Find where the given text appears and provide that cell's center as (x, y) coordinate. 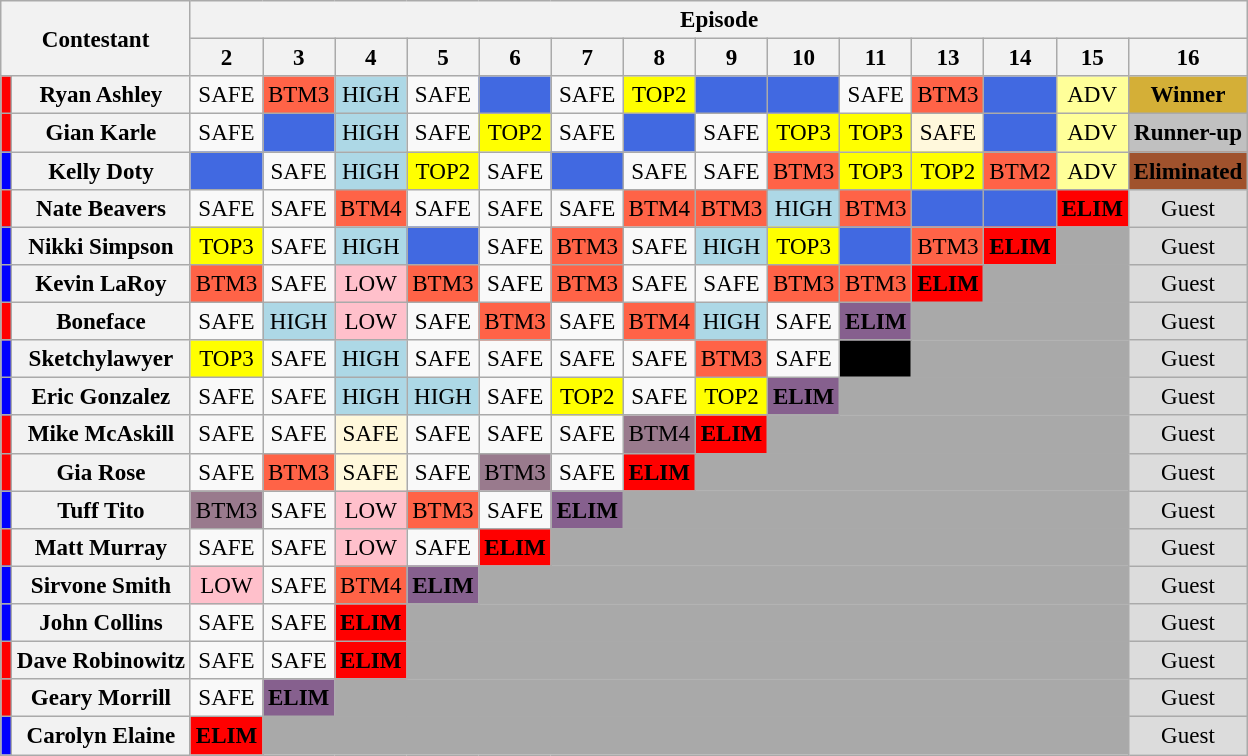
Mike McAskill (100, 435)
11 (876, 58)
Contestant (96, 38)
BTM2 (1020, 171)
6 (515, 58)
Tuff Tito (100, 510)
Geary Morrill (100, 698)
Eliminated (1188, 171)
Gia Rose (100, 472)
Kevin LaRoy (100, 284)
16 (1188, 58)
3 (299, 58)
13 (948, 58)
5 (443, 58)
9 (731, 58)
Ryan Ashley (100, 95)
7 (587, 58)
4 (371, 58)
2 (226, 58)
Winner (1188, 95)
Episode (718, 20)
Sirvone Smith (100, 585)
Dave Robinowitz (100, 661)
Carolyn Elaine (100, 736)
Matt Murray (100, 548)
Gian Karle (100, 133)
10 (804, 58)
8 (659, 58)
Nate Beavers (100, 209)
Kelly Doty (100, 171)
Boneface (100, 322)
John Collins (100, 623)
Nikki Simpson (100, 246)
Runner-up (1188, 133)
Sketchylawyer (100, 359)
Eric Gonzalez (100, 397)
15 (1092, 58)
14 (1020, 58)
